Return (X, Y) of the center of cell containing provided text 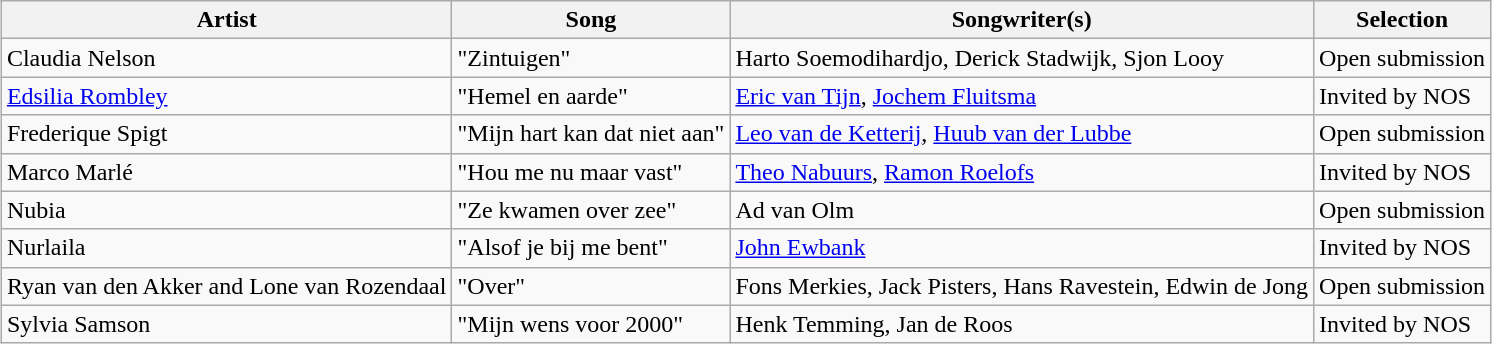
Henk Temming, Jan de Roos (1022, 324)
Song (591, 20)
"Alsof je bij me bent" (591, 248)
John Ewbank (1022, 248)
Eric van Tijn, Jochem Fluitsma (1022, 96)
Harto Soemodihardjo, Derick Stadwijk, Sjon Looy (1022, 58)
Claudia Nelson (226, 58)
"Zintuigen" (591, 58)
Songwriter(s) (1022, 20)
"Hemel en aarde" (591, 96)
Ad van Olm (1022, 210)
"Mijn wens voor 2000" (591, 324)
Theo Nabuurs, Ramon Roelofs (1022, 172)
Marco Marlé (226, 172)
Fons Merkies, Jack Pisters, Hans Ravestein, Edwin de Jong (1022, 286)
Nubia (226, 210)
"Hou me nu maar vast" (591, 172)
Artist (226, 20)
"Over" (591, 286)
Nurlaila (226, 248)
"Mijn hart kan dat niet aan" (591, 134)
Sylvia Samson (226, 324)
Edsilia Rombley (226, 96)
Ryan van den Akker and Lone van Rozendaal (226, 286)
Leo van de Ketterij, Huub van der Lubbe (1022, 134)
"Ze kwamen over zee" (591, 210)
Frederique Spigt (226, 134)
Selection (1402, 20)
